Locate the cell with the specified text and output its [x, y] center coordinate. 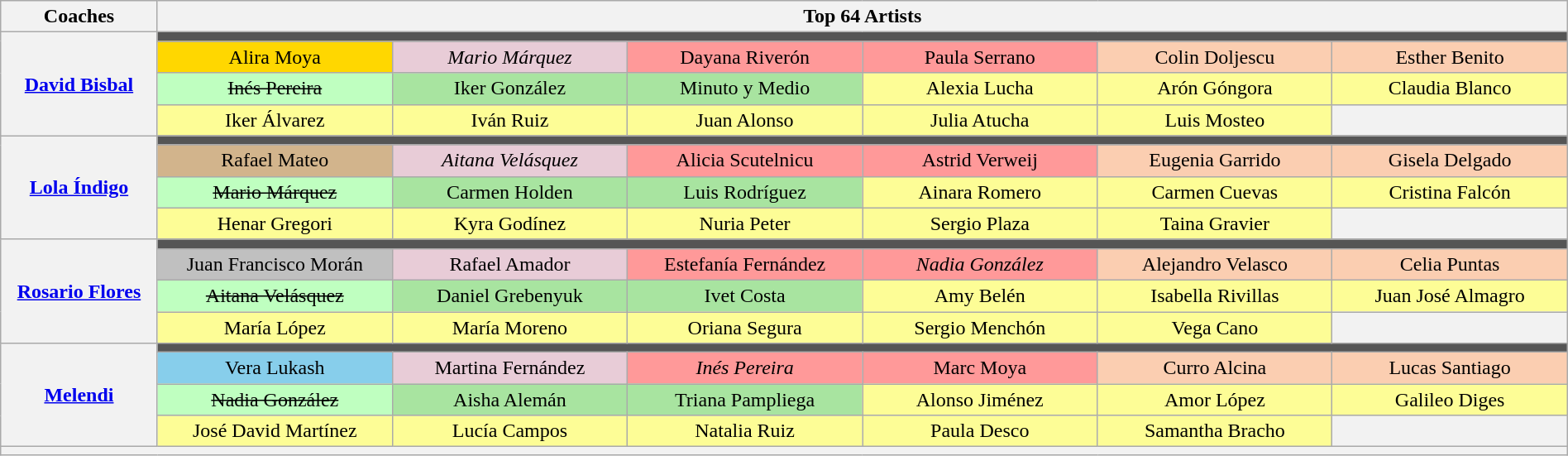
Alexia Lucha [980, 89]
Samantha Bracho [1215, 431]
Oriana Segura [745, 327]
Paula Desco [980, 431]
Cristina Falcón [1450, 192]
Marc Moya [980, 368]
Rosario Flores [79, 291]
Amy Belén [980, 295]
Dayana Riverón [745, 57]
Estefanía Fernández [745, 264]
Aisha Alemán [509, 400]
Daniel Grebenyuk [509, 295]
Rafael Amador [509, 264]
Lucas Santiago [1450, 368]
Alonso Jiménez [980, 400]
Sergio Plaza [980, 223]
Coaches [79, 17]
Alira Moya [275, 57]
Ainara Romero [980, 192]
María Moreno [509, 327]
Luis Mosteo [1215, 120]
Henar Gregori [275, 223]
María López [275, 327]
Paula Serrano [980, 57]
Martina Fernández [509, 368]
Astrid Verweij [980, 161]
Minuto y Medio [745, 89]
Juan Francisco Morán [275, 264]
Carmen Cuevas [1215, 192]
Iker González [509, 89]
Vera Lukash [275, 368]
Top 64 Artists [862, 17]
Eugenia Garrido [1215, 161]
Gisela Delgado [1450, 161]
Juan Alonso [745, 120]
Alejandro Velasco [1215, 264]
Luis Rodríguez [745, 192]
Juan José Almagro [1450, 295]
Natalia Ruiz [745, 431]
Rafael Mateo [275, 161]
Galileo Diges [1450, 400]
Julia Atucha [980, 120]
Melendi [79, 396]
Taina Gravier [1215, 223]
Nuria Peter [745, 223]
Kyra Godínez [509, 223]
Claudia Blanco [1450, 89]
Isabella Rivillas [1215, 295]
Colin Doljescu [1215, 57]
Esther Benito [1450, 57]
David Bisbal [79, 84]
Celia Puntas [1450, 264]
Lucía Campos [509, 431]
Sergio Menchón [980, 327]
Triana Pampliega [745, 400]
Amor López [1215, 400]
Alicia Scutelnicu [745, 161]
Iván Ruiz [509, 120]
Iker Álvarez [275, 120]
Vega Cano [1215, 327]
Ivet Costa [745, 295]
Carmen Holden [509, 192]
Curro Alcina [1215, 368]
José David Martínez [275, 431]
Lola Índigo [79, 187]
Arón Góngora [1215, 89]
